Return [X, Y] of the center of cell containing provided text 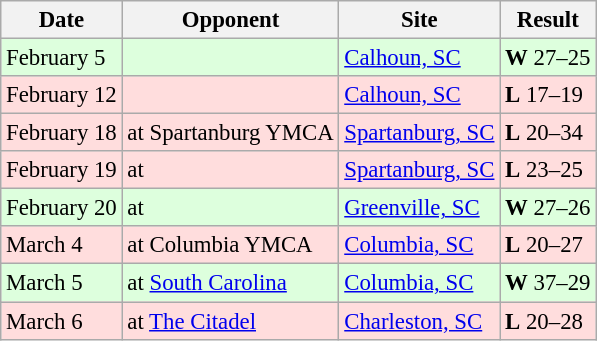
Greenville, SC [420, 208]
at The Citadel [230, 321]
Date [62, 20]
W 27–26 [548, 208]
Opponent [230, 20]
at South Carolina [230, 283]
L 20–27 [548, 245]
at Columbia YMCA [230, 245]
March 5 [62, 283]
Charleston, SC [420, 321]
February 19 [62, 170]
Site [420, 20]
W 37–29 [548, 283]
W 27–25 [548, 58]
L 20–28 [548, 321]
L 17–19 [548, 95]
at Spartanburg YMCA [230, 133]
February 12 [62, 95]
March 6 [62, 321]
L 23–25 [548, 170]
Result [548, 20]
February 5 [62, 58]
February 20 [62, 208]
March 4 [62, 245]
L 20–34 [548, 133]
February 18 [62, 133]
